Return (X, Y) of the center of cell containing provided text 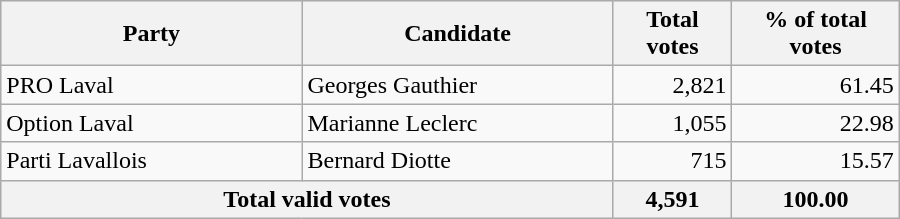
Parti Lavallois (152, 161)
715 (672, 161)
1,055 (672, 123)
Bernard Diotte (458, 161)
Total valid votes (307, 199)
100.00 (816, 199)
PRO Laval (152, 85)
Georges Gauthier (458, 85)
Party (152, 34)
Total votes (672, 34)
22.98 (816, 123)
61.45 (816, 85)
Candidate (458, 34)
Marianne Leclerc (458, 123)
2,821 (672, 85)
% of total votes (816, 34)
4,591 (672, 199)
Option Laval (152, 123)
15.57 (816, 161)
